Identify which cell holds the provided text, then report its (x, y) central coordinate. 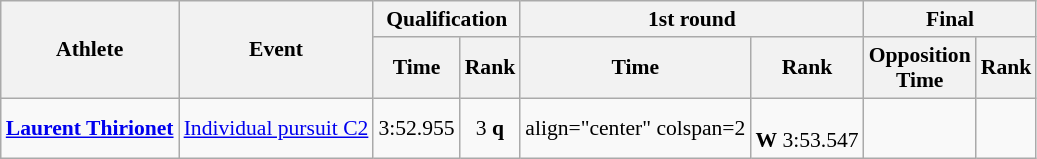
3:52.955 (416, 128)
W 3:53.547 (806, 128)
align="center" colspan=2 (635, 128)
Laurent Thirionet (90, 128)
1st round (692, 19)
OppositionTime (920, 68)
3 q (490, 128)
Qualification (446, 19)
Athlete (90, 50)
Event (276, 50)
Individual pursuit C2 (276, 128)
Final (950, 19)
